Return [x, y] of the center of cell containing provided text 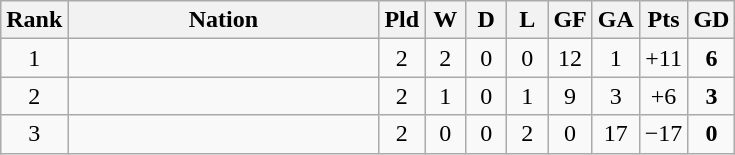
+6 [664, 96]
Nation [224, 20]
12 [570, 58]
D [486, 20]
GF [570, 20]
L [528, 20]
−17 [664, 134]
GD [712, 20]
GA [616, 20]
6 [712, 58]
9 [570, 96]
+11 [664, 58]
Pts [664, 20]
Pld [402, 20]
W [446, 20]
Rank [34, 20]
17 [616, 134]
